Identify which cell holds the provided text, then report its [X, Y] central coordinate. 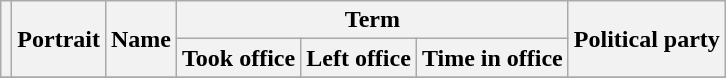
Term [373, 20]
Took office [239, 58]
Left office [359, 58]
Portrait [59, 39]
Name [140, 39]
Political party [646, 39]
Time in office [492, 58]
